Provide the [X, Y] coordinate of the cell's center where the given text is located.  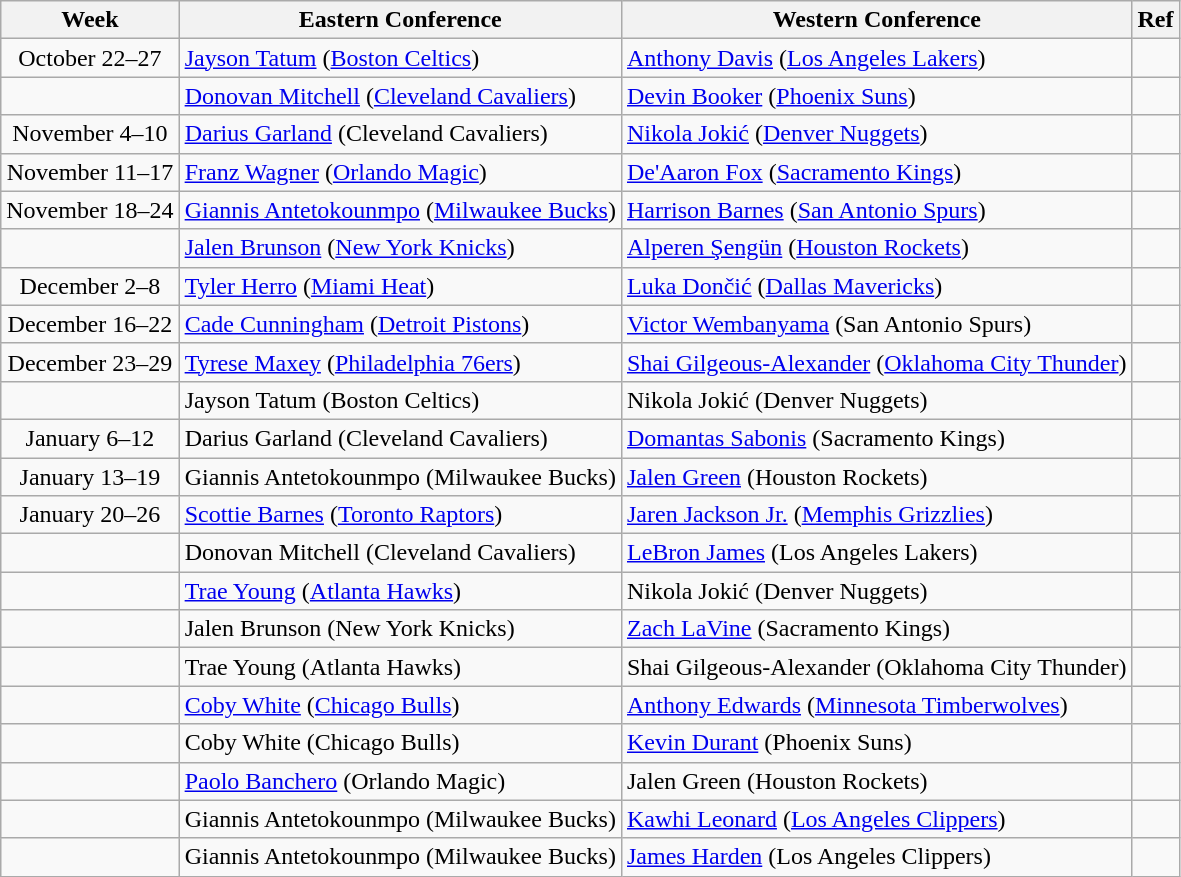
January 20–26 [90, 515]
November 18–24 [90, 210]
James Harden (Los Angeles Clippers) [876, 857]
Tyrese Maxey (Philadelphia 76ers) [400, 362]
Franz Wagner (Orlando Magic) [400, 172]
October 22–27 [90, 58]
Luka Dončić (Dallas Mavericks) [876, 286]
Devin Booker (Phoenix Suns) [876, 96]
December 2–8 [90, 286]
Eastern Conference [400, 20]
Anthony Davis (Los Angeles Lakers) [876, 58]
Jaren Jackson Jr. (Memphis Grizzlies) [876, 515]
Western Conference [876, 20]
Anthony Edwards (Minnesota Timberwolves) [876, 705]
January 13–19 [90, 477]
November 4–10 [90, 134]
De'Aaron Fox (Sacramento Kings) [876, 172]
Zach LaVine (Sacramento Kings) [876, 629]
Paolo Banchero (Orlando Magic) [400, 781]
Kevin Durant (Phoenix Suns) [876, 743]
Scottie Barnes (Toronto Raptors) [400, 515]
December 23–29 [90, 362]
Cade Cunningham (Detroit Pistons) [400, 324]
Alperen Şengün (Houston Rockets) [876, 248]
Tyler Herro (Miami Heat) [400, 286]
Week [90, 20]
Harrison Barnes (San Antonio Spurs) [876, 210]
Kawhi Leonard (Los Angeles Clippers) [876, 819]
November 11–17 [90, 172]
Domantas Sabonis (Sacramento Kings) [876, 438]
December 16–22 [90, 324]
LeBron James (Los Angeles Lakers) [876, 553]
Victor Wembanyama (San Antonio Spurs) [876, 324]
January 6–12 [90, 438]
Ref [1156, 20]
